Determine the (X, Y) coordinate at the center of the cell enclosing the given text.  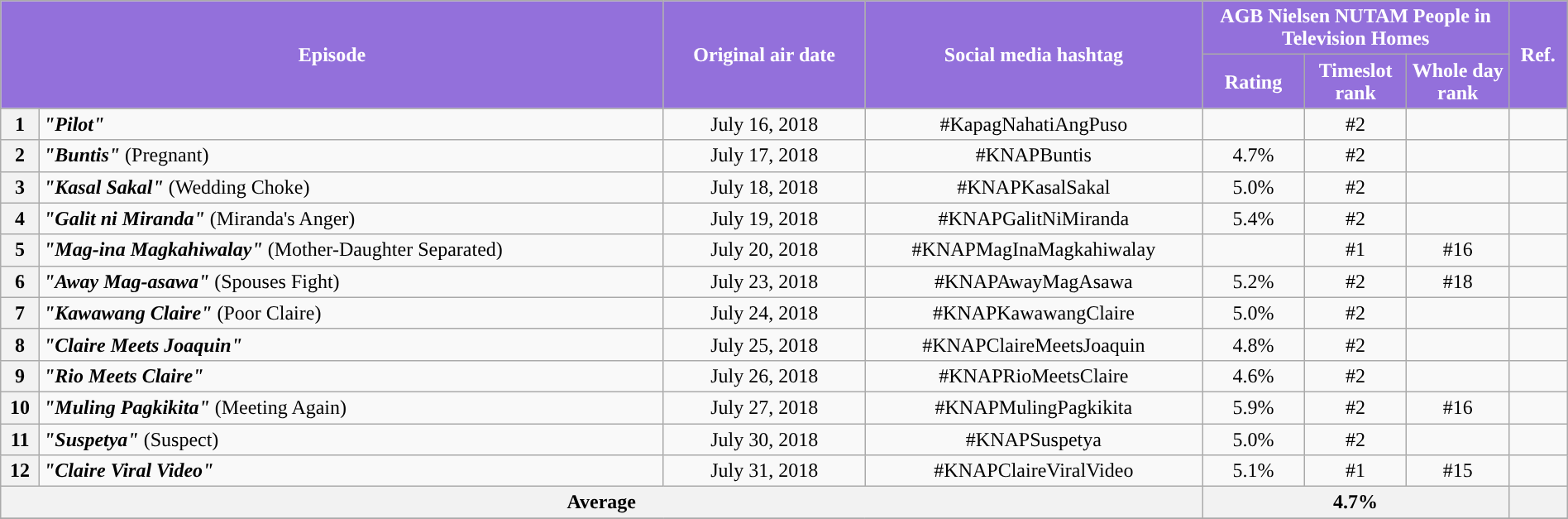
Rating (1254, 81)
Ref. (1538, 55)
#KNAPMagInaMagkahiwalay (1034, 250)
4.6% (1254, 376)
#KNAPMulingPagkikita (1034, 407)
Average (602, 502)
#KNAPBuntis (1034, 156)
Timeslotrank (1355, 81)
Original air date (764, 55)
Whole dayrank (1458, 81)
"Muling Pagkikita" (Meeting Again) (352, 407)
"Claire Meets Joaquin" (352, 344)
"Galit ni Miranda" (Miranda's Anger) (352, 219)
5.4% (1254, 219)
"Kawawang Claire" (Poor Claire) (352, 313)
4 (20, 219)
#KNAPClaireViralVideo (1034, 471)
"Suspetya" (Suspect) (352, 440)
5 (20, 250)
#KNAPKawawangClaire (1034, 313)
#KNAPAwayMagAsawa (1034, 281)
1 (20, 124)
"Pilot" (352, 124)
July 31, 2018 (764, 471)
July 23, 2018 (764, 281)
11 (20, 440)
July 27, 2018 (764, 407)
12 (20, 471)
6 (20, 281)
2 (20, 156)
AGB Nielsen NUTAM People in Television Homes (1356, 28)
5.1% (1254, 471)
#KNAPRioMeetsClaire (1034, 376)
July 26, 2018 (764, 376)
July 25, 2018 (764, 344)
"Rio Meets Claire" (352, 376)
5.2% (1254, 281)
July 17, 2018 (764, 156)
8 (20, 344)
#KapagNahatiAngPuso (1034, 124)
"Kasal Sakal" (Wedding Choke) (352, 187)
"Claire Viral Video" (352, 471)
5.9% (1254, 407)
#KNAPKasalSakal (1034, 187)
"Away Mag-asawa" (Spouses Fight) (352, 281)
July 16, 2018 (764, 124)
Episode (332, 55)
July 20, 2018 (764, 250)
July 18, 2018 (764, 187)
July 19, 2018 (764, 219)
#18 (1458, 281)
"Buntis" (Pregnant) (352, 156)
#KNAPGalitNiMiranda (1034, 219)
#KNAPSuspetya (1034, 440)
10 (20, 407)
#15 (1458, 471)
4.8% (1254, 344)
July 30, 2018 (764, 440)
7 (20, 313)
9 (20, 376)
"Mag-ina Magkahiwalay" (Mother-Daughter Separated) (352, 250)
#KNAPClaireMeetsJoaquin (1034, 344)
3 (20, 187)
July 24, 2018 (764, 313)
Social media hashtag (1034, 55)
